From the cell containing the given text, extract its center point as (X, Y) coordinate. 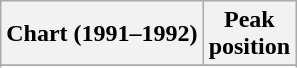
Peakposition (249, 34)
Chart (1991–1992) (102, 34)
